Return the (x, y) coordinate for the center point of the cell that contains the specified text.  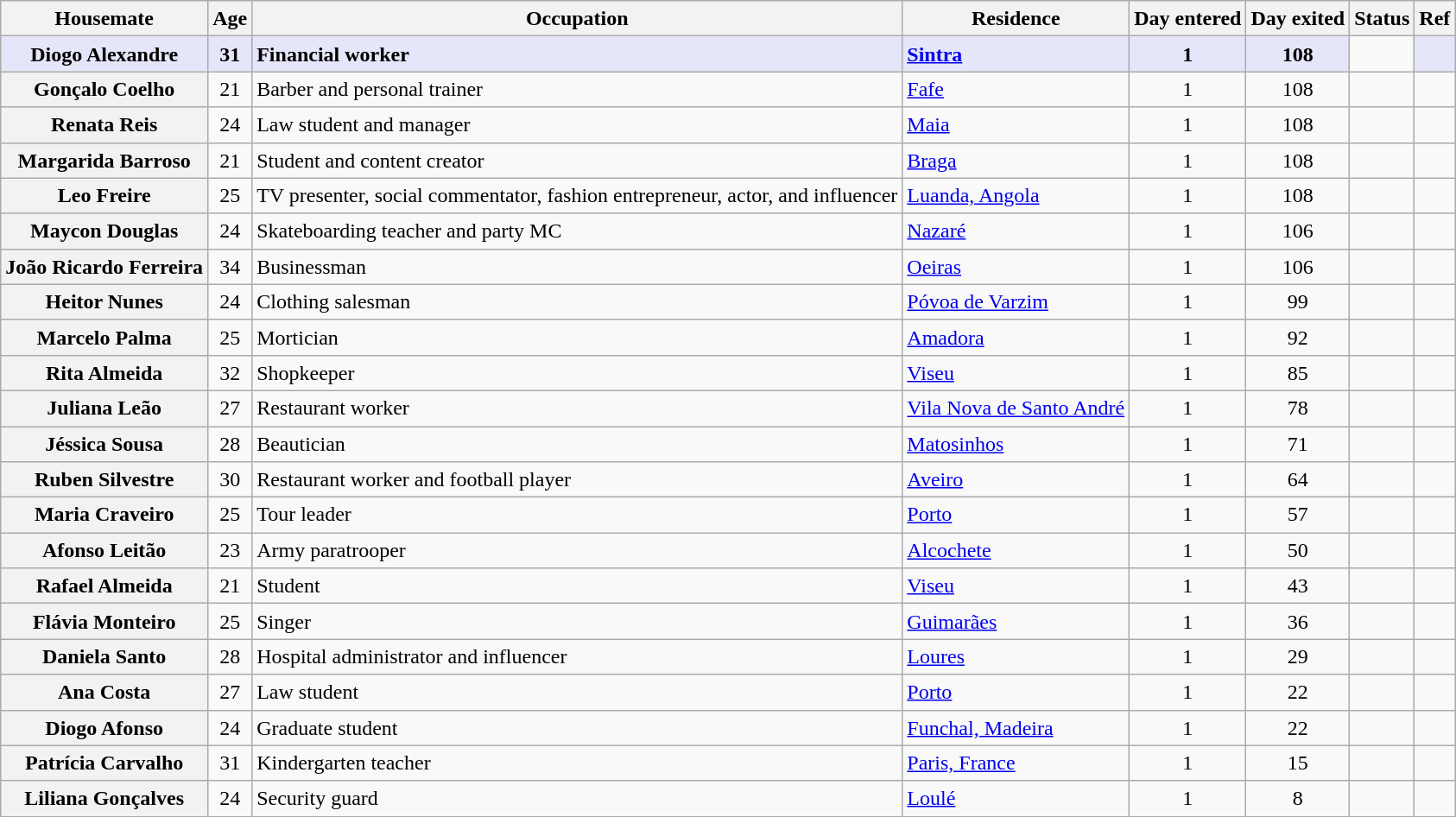
Sintra (1016, 54)
Gonçalo Coelho (104, 90)
Afonso Leitão (104, 551)
Restaurant worker and football player (577, 480)
TV presenter, social commentator, fashion entrepreneur, actor, and influencer (577, 195)
Beautician (577, 444)
Paris, France (1016, 763)
Diogo Afonso (104, 727)
Juliana Leão (104, 408)
Póvoa de Varzim (1016, 302)
Nazaré (1016, 231)
Maria Craveiro (104, 515)
Residence (1016, 19)
Status (1382, 19)
Daniela Santo (104, 656)
Skateboarding teacher and party MC (577, 231)
30 (230, 480)
Maia (1016, 124)
Housemate (104, 19)
Day entered (1188, 19)
Ana Costa (104, 693)
43 (1298, 586)
15 (1298, 763)
32 (230, 373)
64 (1298, 480)
Occupation (577, 19)
Luanda, Angola (1016, 195)
Liliana Gonçalves (104, 798)
Barber and personal trainer (577, 90)
Security guard (577, 798)
Funchal, Madeira (1016, 727)
Student (577, 586)
Rita Almeida (104, 373)
Ruben Silvestre (104, 480)
Flávia Monteiro (104, 622)
Vila Nova de Santo André (1016, 408)
Fafe (1016, 90)
71 (1298, 444)
Shopkeeper (577, 373)
Graduate student (577, 727)
Braga (1016, 161)
Patrícia Carvalho (104, 763)
Army paratrooper (577, 551)
João Ricardo Ferreira (104, 266)
Marcelo Palma (104, 337)
Alcochete (1016, 551)
Mortician (577, 337)
Day exited (1298, 19)
23 (230, 551)
Rafael Almeida (104, 586)
Aveiro (1016, 480)
Age (230, 19)
Businessman (577, 266)
Margarida Barroso (104, 161)
Singer (577, 622)
29 (1298, 656)
Financial worker (577, 54)
Loulé (1016, 798)
Law student and manager (577, 124)
57 (1298, 515)
Leo Freire (104, 195)
Matosinhos (1016, 444)
Heitor Nunes (104, 302)
Restaurant worker (577, 408)
78 (1298, 408)
Renata Reis (104, 124)
Jéssica Sousa (104, 444)
34 (230, 266)
Maycon Douglas (104, 231)
36 (1298, 622)
Loures (1016, 656)
Hospital administrator and influencer (577, 656)
Diogo Alexandre (104, 54)
92 (1298, 337)
Law student (577, 693)
50 (1298, 551)
8 (1298, 798)
85 (1298, 373)
Clothing salesman (577, 302)
Oeiras (1016, 266)
Student and content creator (577, 161)
Ref (1435, 19)
99 (1298, 302)
Guimarães (1016, 622)
Tour leader (577, 515)
Amadora (1016, 337)
Kindergarten teacher (577, 763)
